Search for the cell housing the specified text and yield its [x, y] center coordinate. 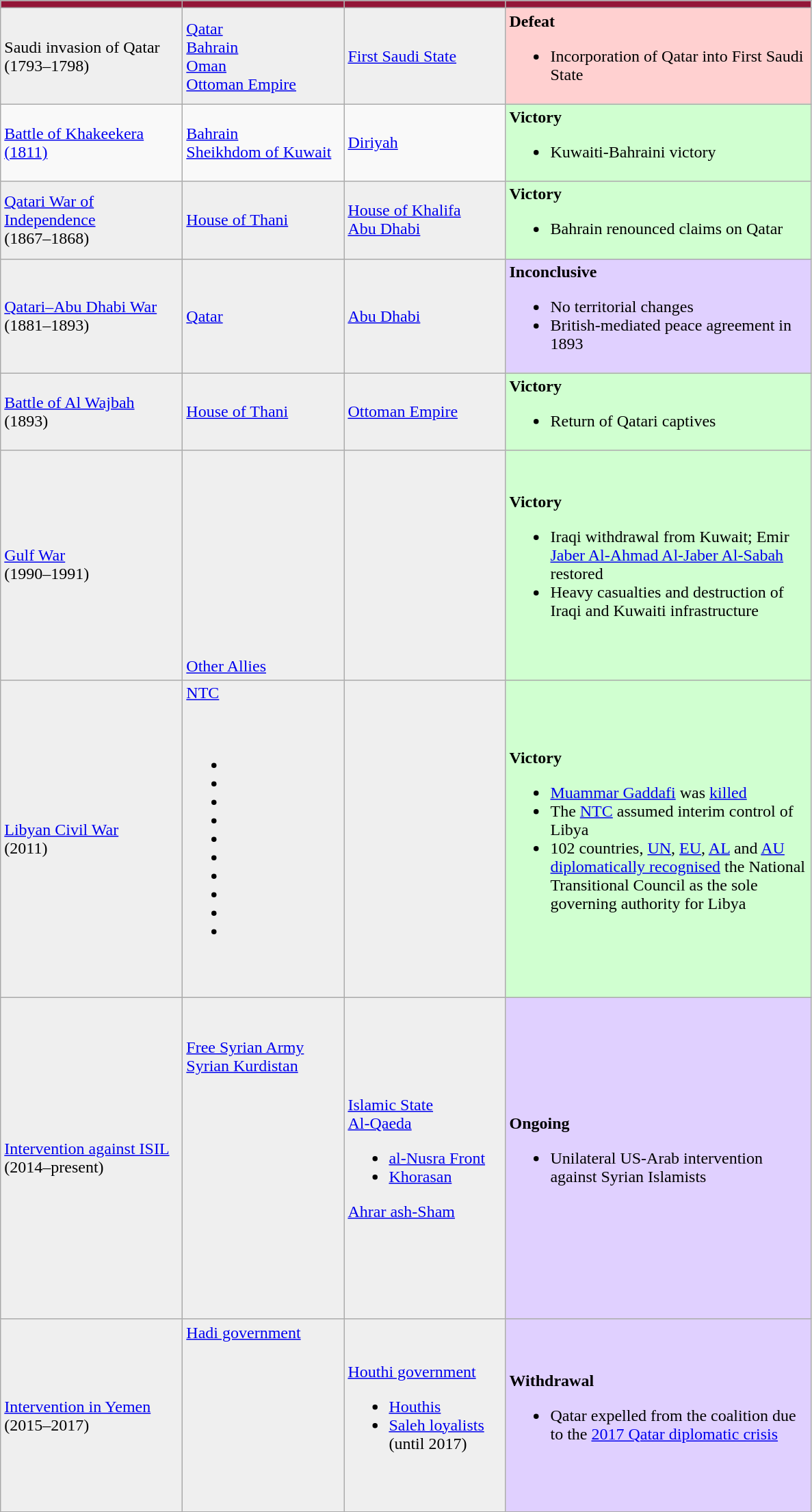
DefeatIncorporation of Qatar into First Saudi State [658, 56]
Bahrain Sheikhdom of Kuwait [263, 142]
Hadi government [263, 1415]
Intervention in Yemen (2015–2017) [92, 1415]
Other Allies [263, 565]
OngoingUnilateral US-Arab intervention against Syrian Islamists [658, 1158]
Islamic State Al-Qaeda al-Nusra Front Khorasan Ahrar ash-Sham [425, 1158]
Saudi invasion of Qatar (1793–1798) [92, 56]
Free Syrian Army Syrian Kurdistan [263, 1158]
House of Khalifa Abu Dhabi [425, 220]
VictoryBahrain renounced claims on Qatar [658, 220]
Abu Dhabi [425, 316]
VictoryKuwaiti-Bahraini victory [658, 142]
Libyan Civil War(2011) [92, 838]
Qatari War of Independence(1867–1868) [92, 220]
First Saudi State [425, 56]
WithdrawalQatar expelled from the coalition due to the 2017 Qatar diplomatic crisis [658, 1415]
Qatar Bahrain Oman Ottoman Empire [263, 56]
Ottoman Empire [425, 412]
NTC [263, 838]
Diriyah [425, 142]
VictoryReturn of Qatari captives [658, 412]
Gulf War(1990–1991) [92, 565]
Intervention against ISIL(2014–present) [92, 1158]
Battle of Al Wajbah(1893) [92, 412]
InconclusiveNo territorial changesBritish-mediated peace agreement in 1893 [658, 316]
Qatari–Abu Dhabi War(1881–1893) [92, 316]
Qatar [263, 316]
Battle of Khakeekera (1811) [92, 142]
Houthi government Houthis Saleh loyalists (until 2017) [425, 1415]
